Output the (x, y) coordinate of the center of the cell containing the given text.  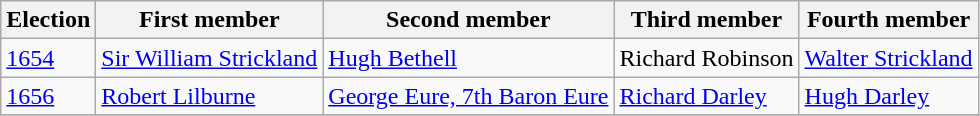
Richard Darley (706, 96)
Election (48, 20)
Walter Strickland (888, 58)
First member (210, 20)
Richard Robinson (706, 58)
Second member (468, 20)
Robert Lilburne (210, 96)
Sir William Strickland (210, 58)
Hugh Bethell (468, 58)
1656 (48, 96)
Fourth member (888, 20)
1654 (48, 58)
George Eure, 7th Baron Eure (468, 96)
Hugh Darley (888, 96)
Third member (706, 20)
